Detect which cell encompasses the target text, then output its (x, y) center coordinate. 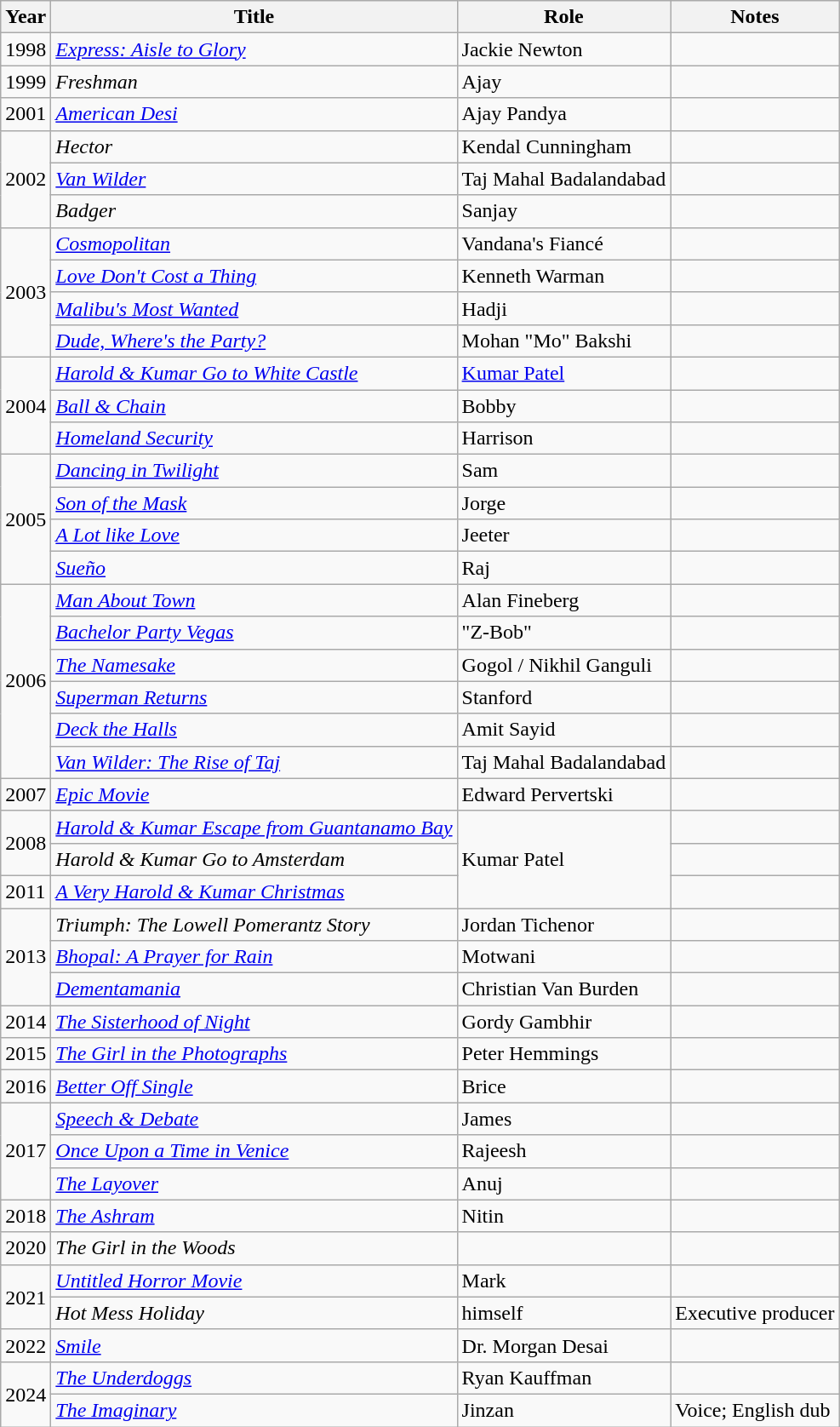
Bobby (563, 406)
Speech & Debate (254, 1119)
Rajeesh (563, 1151)
American Desi (254, 114)
Stanford (563, 697)
Anuj (563, 1183)
Notes (755, 17)
Brice (563, 1086)
Ajay Pandya (563, 114)
Christian Van Burden (563, 989)
Love Don't Cost a Thing (254, 276)
Van Wilder: The Rise of Taj (254, 762)
Jorge (563, 503)
2018 (26, 1216)
Dementamania (254, 989)
Kenneth Warman (563, 276)
The Sisterhood of Night (254, 1022)
Hot Mess Holiday (254, 1313)
Triumph: The Lowell Pomerantz Story (254, 924)
2003 (26, 292)
Freshman (254, 82)
Deck the Halls (254, 730)
A Very Harold & Kumar Christmas (254, 891)
Year (26, 17)
Sanjay (563, 211)
The Girl in the Woods (254, 1248)
Motwani (563, 957)
Smile (254, 1345)
Badger (254, 211)
Gogol / Nikhil Ganguli (563, 665)
Dancing in Twilight (254, 471)
Raj (563, 568)
Untitled Horror Movie (254, 1281)
Once Upon a Time in Venice (254, 1151)
Gordy Gambhir (563, 1022)
Man About Town (254, 600)
2022 (26, 1345)
2008 (26, 843)
2013 (26, 956)
Cosmopolitan (254, 244)
2006 (26, 681)
2007 (26, 794)
2020 (26, 1248)
Role (563, 17)
Dr. Morgan Desai (563, 1345)
Jackie Newton (563, 49)
2014 (26, 1022)
Van Wilder (254, 179)
Sam (563, 471)
2005 (26, 519)
The Namesake (254, 665)
1999 (26, 82)
James (563, 1119)
"Z-Bob" (563, 633)
2002 (26, 179)
Title (254, 17)
Harold & Kumar Go to Amsterdam (254, 859)
2011 (26, 891)
Ajay (563, 82)
Jordan Tichenor (563, 924)
2004 (26, 405)
The Girl in the Photographs (254, 1054)
2017 (26, 1151)
Edward Pervertski (563, 794)
Sueño (254, 568)
The Layover (254, 1183)
Amit Sayid (563, 730)
Alan Fineberg (563, 600)
Bhopal: A Prayer for Rain (254, 957)
Executive producer (755, 1313)
Express: Aisle to Glory (254, 49)
Jeeter (563, 536)
The Underdoggs (254, 1378)
2001 (26, 114)
Peter Hemmings (563, 1054)
Malibu's Most Wanted (254, 308)
Harold & Kumar Escape from Guantanamo Bay (254, 827)
Son of the Mask (254, 503)
Harold & Kumar Go to White Castle (254, 373)
Kendal Cunningham (563, 146)
2021 (26, 1297)
Superman Returns (254, 697)
Better Off Single (254, 1086)
Mark (563, 1281)
A Lot like Love (254, 536)
Jinzan (563, 1410)
2016 (26, 1086)
himself (563, 1313)
Homeland Security (254, 438)
Nitin (563, 1216)
2015 (26, 1054)
Bachelor Party Vegas (254, 633)
Epic Movie (254, 794)
2024 (26, 1394)
Voice; English dub (755, 1410)
The Imaginary (254, 1410)
Mohan "Mo" Bakshi (563, 341)
The Ashram (254, 1216)
Harrison (563, 438)
Vandana's Fiancé (563, 244)
1998 (26, 49)
Hadji (563, 308)
Ryan Kauffman (563, 1378)
Dude, Where's the Party? (254, 341)
Ball & Chain (254, 406)
Hector (254, 146)
